Scan for the cell matching the given text and deliver its (X, Y) coordinate at center. 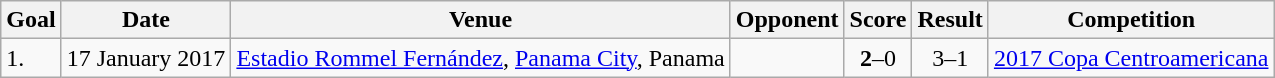
Competition (1131, 20)
Goal (31, 20)
1. (31, 58)
3–1 (950, 58)
2017 Copa Centroamericana (1131, 58)
Score (878, 20)
Result (950, 20)
Opponent (787, 20)
Venue (480, 20)
Estadio Rommel Fernández, Panama City, Panama (480, 58)
2–0 (878, 58)
Date (146, 20)
17 January 2017 (146, 58)
